Identify which cell holds the provided text, then report its [x, y] central coordinate. 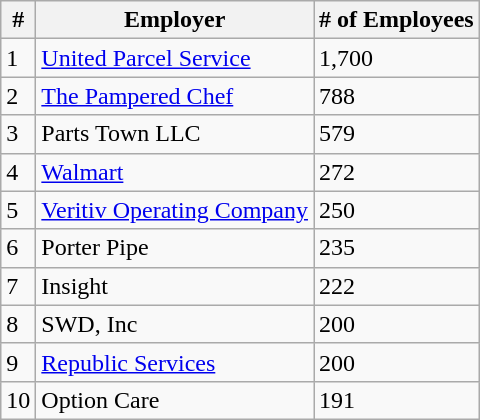
7 [18, 286]
# [18, 20]
Veritiv Operating Company [175, 210]
4 [18, 172]
10 [18, 400]
8 [18, 324]
1 [18, 58]
9 [18, 362]
272 [397, 172]
2 [18, 96]
250 [397, 210]
6 [18, 248]
235 [397, 248]
Option Care [175, 400]
SWD, Inc [175, 324]
Insight [175, 286]
# of Employees [397, 20]
3 [18, 134]
Porter Pipe [175, 248]
788 [397, 96]
579 [397, 134]
United Parcel Service [175, 58]
191 [397, 400]
The Pampered Chef [175, 96]
Republic Services [175, 362]
Walmart [175, 172]
222 [397, 286]
1,700 [397, 58]
5 [18, 210]
Parts Town LLC [175, 134]
Employer [175, 20]
